For the text-containing cell, return its midpoint in [X, Y] coordinate format. 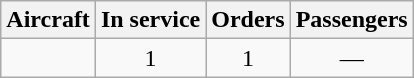
Passengers [352, 20]
Orders [248, 20]
— [352, 58]
Aircraft [48, 20]
In service [150, 20]
